Output the [x, y] coordinate of the center of the cell containing the given text.  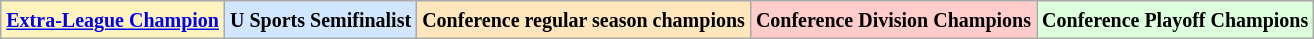
Extra-League Champion [113, 20]
Conference Division Champions [893, 20]
U Sports Semifinalist [321, 20]
Conference Playoff Champions [1176, 20]
Conference regular season champions [584, 20]
